Locate the cell with the specified text and output its [X, Y] center coordinate. 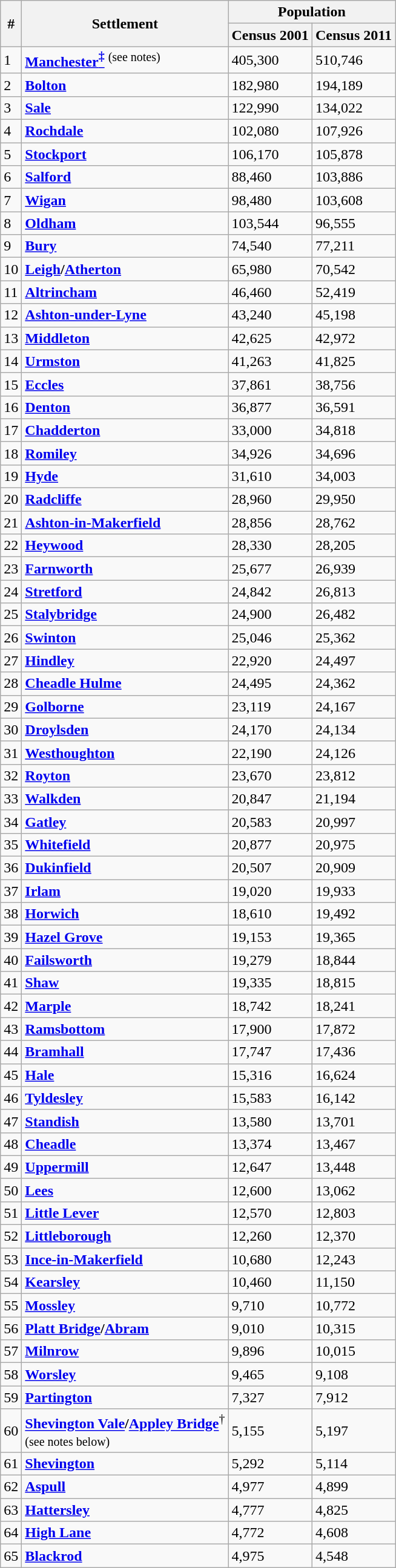
Urmston [125, 361]
56 [11, 1328]
55 [11, 1305]
3 [11, 108]
24,497 [354, 661]
38,756 [354, 384]
19,020 [270, 891]
11 [11, 292]
4,975 [270, 1556]
13,580 [270, 1121]
122,990 [270, 108]
Hattersley [125, 1510]
28,856 [270, 523]
Hale [125, 1075]
Ince-in-Makerfield [125, 1259]
21,194 [354, 799]
405,300 [270, 60]
Ashton-in-Makerfield [125, 523]
Shevington [125, 1464]
21 [11, 523]
Aspull [125, 1487]
Oldham [125, 223]
4,608 [354, 1533]
13,374 [270, 1144]
Bramhall [125, 1052]
13,467 [354, 1144]
19,933 [354, 891]
17,747 [270, 1052]
20,975 [354, 844]
17,872 [354, 1029]
28,330 [270, 546]
19,335 [270, 983]
19,153 [270, 937]
Farnworth [125, 569]
4,899 [354, 1487]
70,542 [354, 269]
19 [11, 476]
Irlam [125, 891]
8 [11, 223]
58 [11, 1374]
41,825 [354, 361]
Milnrow [125, 1351]
Horwich [125, 914]
34,818 [354, 430]
36,877 [270, 407]
4,977 [270, 1487]
20,583 [270, 822]
47 [11, 1121]
62 [11, 1487]
Gatley [125, 822]
Swinton [125, 638]
Salford [125, 177]
16 [11, 407]
18,610 [270, 914]
13 [11, 338]
24,842 [270, 592]
7,912 [354, 1397]
37 [11, 891]
42,625 [270, 338]
19,492 [354, 914]
Stretford [125, 592]
64 [11, 1533]
4,825 [354, 1510]
Kearsley [125, 1282]
45 [11, 1075]
105,878 [354, 154]
5,292 [270, 1464]
51 [11, 1213]
52 [11, 1236]
High Lane [125, 1533]
26,813 [354, 592]
25,362 [354, 638]
Heywood [125, 546]
18 [11, 453]
29 [11, 707]
Littleborough [125, 1236]
12 [11, 315]
7 [11, 200]
24,170 [270, 730]
Population [312, 12]
# [11, 24]
34,926 [270, 453]
26,939 [354, 569]
Bury [125, 246]
15,316 [270, 1075]
12,600 [270, 1190]
44 [11, 1052]
Ramsbottom [125, 1029]
Cheadle Hulme [125, 684]
5,155 [270, 1431]
182,980 [270, 85]
20,909 [354, 868]
36 [11, 868]
Hindley [125, 661]
9,465 [270, 1374]
10,772 [354, 1305]
Eccles [125, 384]
28,205 [354, 546]
74,540 [270, 246]
77,211 [354, 246]
25 [11, 615]
5,197 [354, 1431]
Ashton-under-Lyne [125, 315]
Rochdale [125, 131]
19,365 [354, 937]
25,046 [270, 638]
22,190 [270, 753]
49 [11, 1167]
Worsley [125, 1374]
14 [11, 361]
18,241 [354, 1006]
53 [11, 1259]
40 [11, 960]
88,460 [270, 177]
Golborne [125, 707]
13,062 [354, 1190]
52,419 [354, 292]
38 [11, 914]
12,647 [270, 1167]
20,997 [354, 822]
Census 2011 [354, 35]
Middleton [125, 338]
24,134 [354, 730]
9,710 [270, 1305]
32 [11, 776]
26,482 [354, 615]
9 [11, 246]
59 [11, 1397]
17,900 [270, 1029]
65 [11, 1556]
23 [11, 569]
4,548 [354, 1556]
34 [11, 822]
Shaw [125, 983]
41,263 [270, 361]
Leigh/Atherton [125, 269]
6 [11, 177]
10,015 [354, 1351]
33 [11, 799]
98,480 [270, 200]
12,260 [270, 1236]
10,315 [354, 1328]
5 [11, 154]
27 [11, 661]
2 [11, 85]
24,362 [354, 684]
19,279 [270, 960]
42 [11, 1006]
31 [11, 753]
134,022 [354, 108]
61 [11, 1464]
106,170 [270, 154]
103,544 [270, 223]
Failsworth [125, 960]
57 [11, 1351]
Settlement [125, 24]
11,150 [354, 1282]
24,126 [354, 753]
50 [11, 1190]
Wigan [125, 200]
103,886 [354, 177]
54 [11, 1282]
65,980 [270, 269]
Lees [125, 1190]
96,555 [354, 223]
30 [11, 730]
34,696 [354, 453]
24 [11, 592]
Droylsden [125, 730]
510,746 [354, 60]
15 [11, 384]
23,119 [270, 707]
63 [11, 1510]
4,777 [270, 1510]
18,815 [354, 983]
24,167 [354, 707]
Census 2001 [270, 35]
Altrincham [125, 292]
Marple [125, 1006]
Radcliffe [125, 500]
9,010 [270, 1328]
43,240 [270, 315]
Uppermill [125, 1167]
20,877 [270, 844]
36,591 [354, 407]
12,570 [270, 1213]
42,972 [354, 338]
Hazel Grove [125, 937]
Mossley [125, 1305]
20 [11, 500]
18,742 [270, 1006]
7,327 [270, 1397]
28,762 [354, 523]
29,950 [354, 500]
39 [11, 937]
4,772 [270, 1533]
12,243 [354, 1259]
20,847 [270, 799]
48 [11, 1144]
28,960 [270, 500]
194,189 [354, 85]
31,610 [270, 476]
16,142 [354, 1098]
Walkden [125, 799]
13,448 [354, 1167]
46 [11, 1098]
26 [11, 638]
60 [11, 1431]
107,926 [354, 131]
34,003 [354, 476]
Royton [125, 776]
Stalybridge [125, 615]
23,812 [354, 776]
12,803 [354, 1213]
18,844 [354, 960]
28 [11, 684]
9,896 [270, 1351]
Cheadle [125, 1144]
45,198 [354, 315]
Platt Bridge/Abram [125, 1328]
43 [11, 1029]
Chadderton [125, 430]
37,861 [270, 384]
Manchester‡ (see notes) [125, 60]
Blackrod [125, 1556]
Tyldesley [125, 1098]
1 [11, 60]
Little Lever [125, 1213]
17 [11, 430]
23,670 [270, 776]
Westhoughton [125, 753]
24,900 [270, 615]
102,080 [270, 131]
17,436 [354, 1052]
Shevington Vale/Appley Bridge† (see notes below) [125, 1431]
10,680 [270, 1259]
20,507 [270, 868]
10 [11, 269]
Bolton [125, 85]
Sale [125, 108]
Hyde [125, 476]
41 [11, 983]
Standish [125, 1121]
25,677 [270, 569]
Partington [125, 1397]
15,583 [270, 1098]
22 [11, 546]
16,624 [354, 1075]
Stockport [125, 154]
22,920 [270, 661]
Romiley [125, 453]
33,000 [270, 430]
12,370 [354, 1236]
Whitefield [125, 844]
9,108 [354, 1374]
24,495 [270, 684]
5,114 [354, 1464]
10,460 [270, 1282]
13,701 [354, 1121]
4 [11, 131]
46,460 [270, 292]
35 [11, 844]
Denton [125, 407]
103,608 [354, 200]
Dukinfield [125, 868]
